Detect which cell encompasses the target text, then output its (X, Y) center coordinate. 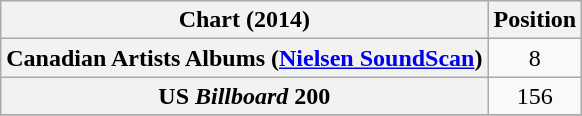
Canadian Artists Albums (Nielsen SoundScan) (244, 58)
Chart (2014) (244, 20)
US Billboard 200 (244, 96)
Position (535, 20)
8 (535, 58)
156 (535, 96)
